Find where the given text appears and provide that cell's center as [X, Y] coordinate. 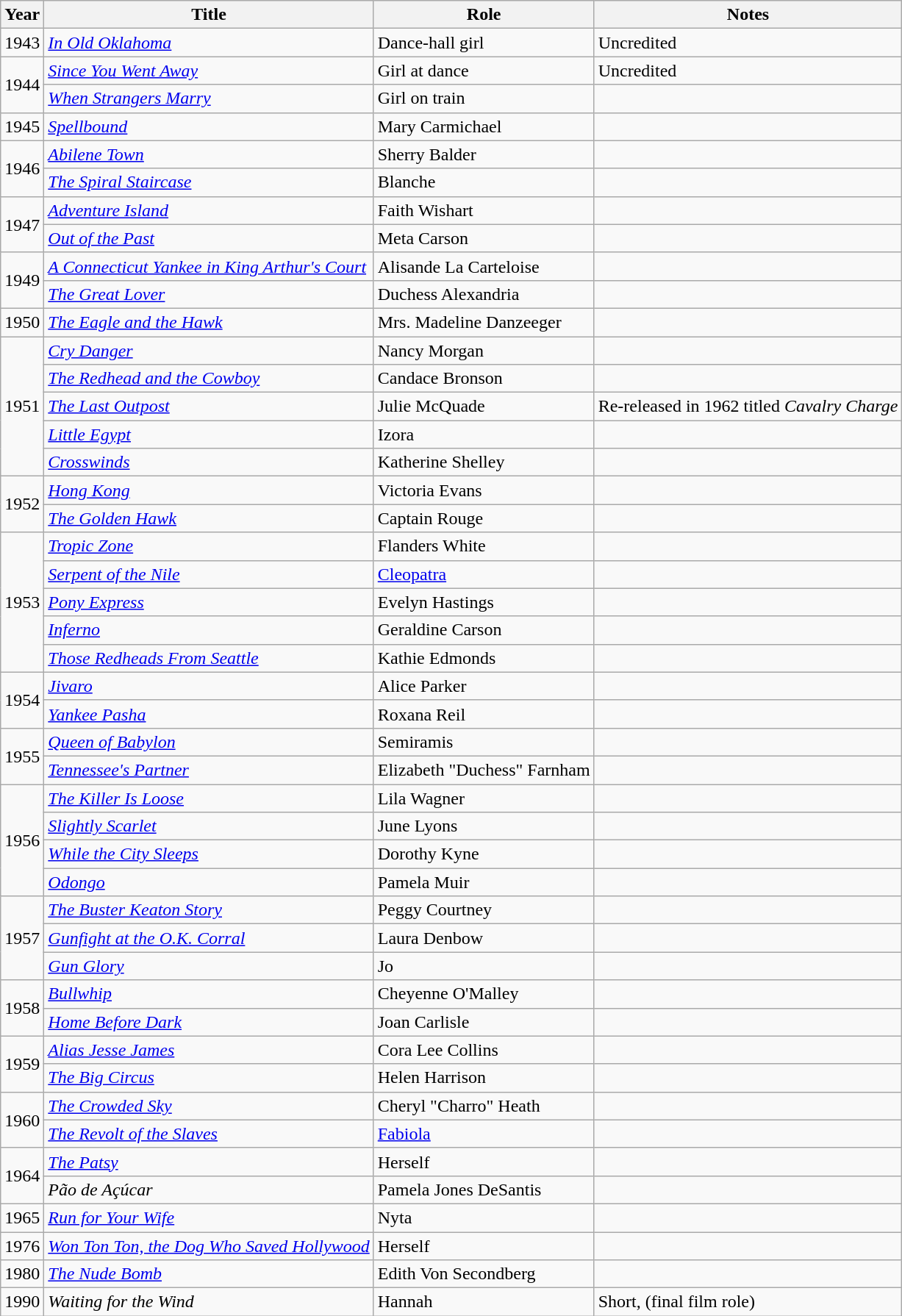
Girl on train [484, 99]
Julie McQuade [484, 407]
Dorothy Kyne [484, 854]
Little Egypt [209, 435]
The Buster Keaton Story [209, 910]
Jivaro [209, 686]
Nyta [484, 1217]
Izora [484, 435]
Helen Harrison [484, 1078]
1957 [22, 938]
Geraldine Carson [484, 630]
The Big Circus [209, 1078]
The Last Outpost [209, 407]
Pão de Açúcar [209, 1190]
Cora Lee Collins [484, 1050]
Queen of Babylon [209, 742]
Re-released in 1962 titled Cavalry Charge [748, 407]
Inferno [209, 630]
Pamela Muir [484, 882]
Meta Carson [484, 238]
The Revolt of the Slaves [209, 1134]
Year [22, 15]
Cheyenne O'Malley [484, 994]
Mary Carmichael [484, 126]
Kathie Edmonds [484, 658]
Flanders White [484, 546]
The Eagle and the Hawk [209, 322]
Lila Wagner [484, 798]
Duchess Alexandria [484, 294]
Alice Parker [484, 686]
1952 [22, 504]
Out of the Past [209, 238]
Role [484, 15]
1976 [22, 1246]
1949 [22, 280]
The Nude Bomb [209, 1274]
Joan Carlisle [484, 1022]
1980 [22, 1274]
Tennessee's Partner [209, 770]
1965 [22, 1217]
Odongo [209, 882]
1954 [22, 700]
1958 [22, 1008]
The Great Lover [209, 294]
Sherry Balder [484, 154]
Evelyn Hastings [484, 602]
Dance-hall girl [484, 43]
Hong Kong [209, 490]
1951 [22, 407]
When Strangers Marry [209, 99]
Abilene Town [209, 154]
Crosswinds [209, 462]
Katherine Shelley [484, 462]
Semiramis [484, 742]
Cry Danger [209, 351]
Cheryl "Charro" Heath [484, 1106]
Hannah [484, 1302]
The Killer Is Loose [209, 798]
Since You Went Away [209, 71]
1945 [22, 126]
Notes [748, 15]
1943 [22, 43]
Fabiola [484, 1134]
Tropic Zone [209, 546]
Peggy Courtney [484, 910]
Serpent of the Nile [209, 574]
Home Before Dark [209, 1022]
Mrs. Madeline Danzeeger [484, 322]
The Crowded Sky [209, 1106]
Alisande La Carteloise [484, 266]
Cleopatra [484, 574]
Won Ton Ton, the Dog Who Saved Hollywood [209, 1246]
Pony Express [209, 602]
1944 [22, 85]
1950 [22, 322]
Jo [484, 966]
1947 [22, 224]
Gunfight at the O.K. Corral [209, 938]
Laura Denbow [484, 938]
The Patsy [209, 1162]
1946 [22, 168]
Short, (final film role) [748, 1302]
Pamela Jones DeSantis [484, 1190]
1964 [22, 1176]
1955 [22, 756]
Edith Von Secondberg [484, 1274]
Blanche [484, 182]
1956 [22, 840]
Elizabeth "Duchess" Farnham [484, 770]
Faith Wishart [484, 210]
Slightly Scarlet [209, 826]
1990 [22, 1302]
The Spiral Staircase [209, 182]
Yankee Pasha [209, 714]
While the City Sleeps [209, 854]
1960 [22, 1120]
Roxana Reil [484, 714]
Those Redheads From Seattle [209, 658]
A Connecticut Yankee in King Arthur's Court [209, 266]
Waiting for the Wind [209, 1302]
1959 [22, 1064]
In Old Oklahoma [209, 43]
Run for Your Wife [209, 1217]
June Lyons [484, 826]
Nancy Morgan [484, 351]
Alias Jesse James [209, 1050]
Title [209, 15]
Bullwhip [209, 994]
Candace Bronson [484, 379]
Girl at dance [484, 71]
The Golden Hawk [209, 518]
Gun Glory [209, 966]
Captain Rouge [484, 518]
Victoria Evans [484, 490]
1953 [22, 602]
Adventure Island [209, 210]
Spellbound [209, 126]
The Redhead and the Cowboy [209, 379]
